Scan for the cell matching the given text and deliver its (x, y) coordinate at center. 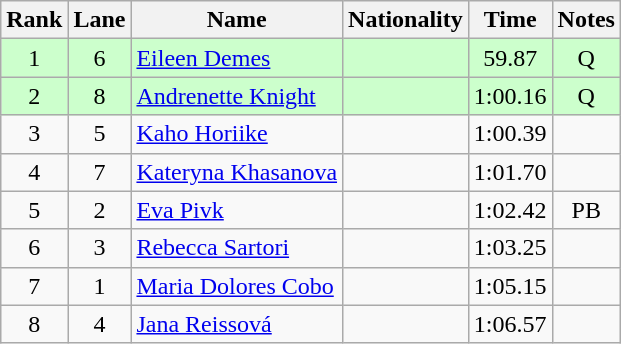
1:00.39 (510, 134)
1:03.25 (510, 248)
Name (237, 20)
Rank (34, 20)
Rebecca Sartori (237, 248)
1:00.16 (510, 96)
Nationality (406, 20)
1:05.15 (510, 286)
Lane (100, 20)
Kateryna Khasanova (237, 172)
1:01.70 (510, 172)
Notes (586, 20)
Time (510, 20)
Jana Reissová (237, 324)
Eva Pivk (237, 210)
Andrenette Knight (237, 96)
1:02.42 (510, 210)
Eileen Demes (237, 58)
59.87 (510, 58)
1:06.57 (510, 324)
Kaho Horiike (237, 134)
PB (586, 210)
Maria Dolores Cobo (237, 286)
